Return the (X, Y) coordinate for the center point of the cell that contains the specified text.  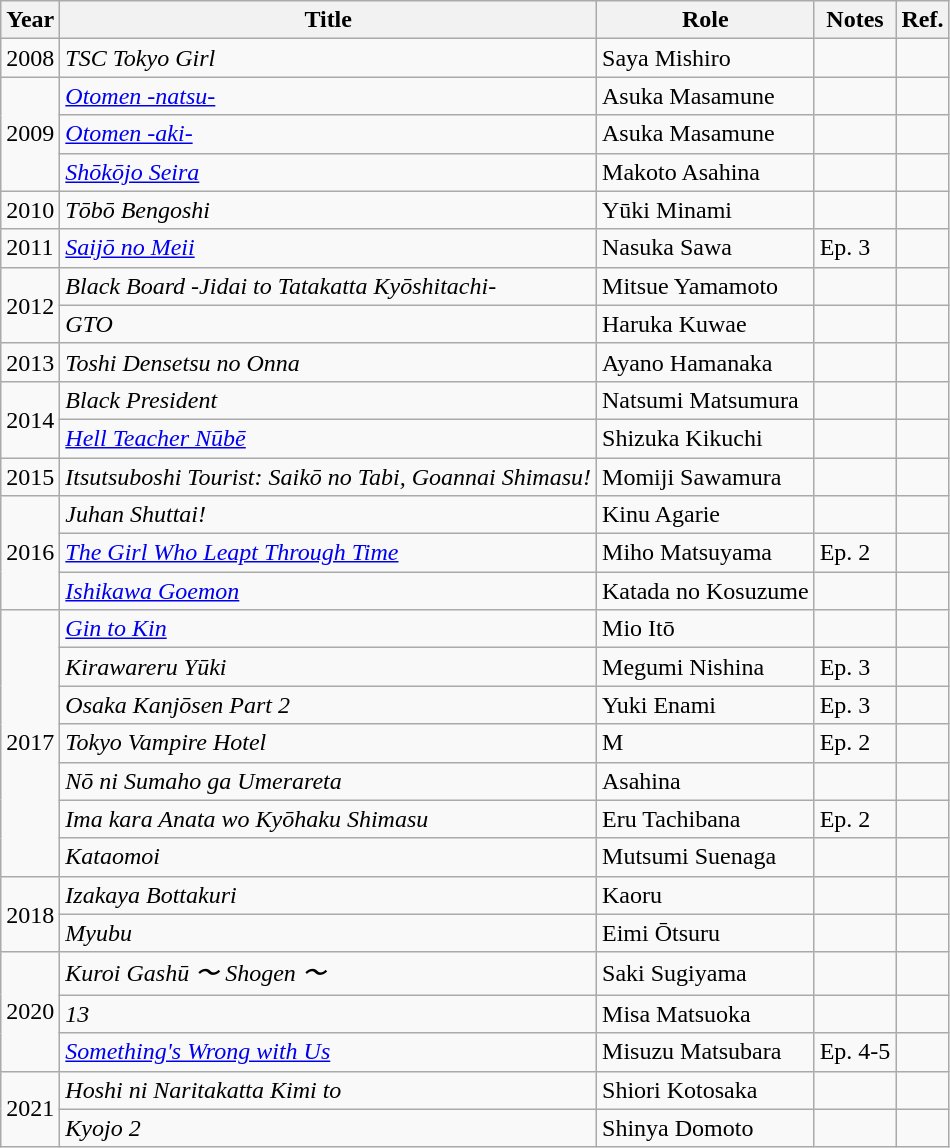
Saki Sugiyama (706, 974)
Otomen -aki- (328, 134)
Shizuka Kikuchi (706, 438)
Nō ni Sumaho ga Umerareta (328, 781)
Haruka Kuwae (706, 324)
2017 (30, 743)
Gin to Kin (328, 629)
TSC Tokyo Girl (328, 58)
Something's Wrong with Us (328, 1052)
Yuki Enami (706, 705)
13 (328, 1014)
Momiji Sawamura (706, 477)
Yūki Minami (706, 210)
GTO (328, 324)
2018 (30, 914)
2014 (30, 419)
2009 (30, 134)
Ep. 4-5 (855, 1052)
Itsutsuboshi Tourist: Saikō no Tabi, Goannai Shimasu! (328, 477)
2016 (30, 553)
Title (328, 20)
2013 (30, 362)
Saijō no Meii (328, 248)
Tokyo Vampire Hotel (328, 743)
Nasuka Sawa (706, 248)
Ayano Hamanaka (706, 362)
Tōbō Bengoshi (328, 210)
2021 (30, 1109)
Misuzu Matsubara (706, 1052)
Misa Matsuoka (706, 1014)
Hoshi ni Naritakatta Kimi to (328, 1090)
2011 (30, 248)
The Girl Who Leapt Through Time (328, 553)
2008 (30, 58)
Miho Matsuyama (706, 553)
Mutsumi Suenaga (706, 857)
Black Board -Jidai to Tatakatta Kyōshitachi- (328, 286)
Katada no Kosuzume (706, 591)
Natsumi Matsumura (706, 400)
Kaoru (706, 895)
Mio Itō (706, 629)
2010 (30, 210)
Toshi Densetsu no Onna (328, 362)
Ima kara Anata wo Kyōhaku Shimasu (328, 819)
Kyojo 2 (328, 1128)
Juhan Shuttai! (328, 515)
Myubu (328, 933)
Hell Teacher Nūbē (328, 438)
Makoto Asahina (706, 172)
Role (706, 20)
M (706, 743)
Year (30, 20)
2012 (30, 305)
Asahina (706, 781)
Notes (855, 20)
Mitsue Yamamoto (706, 286)
Shinya Domoto (706, 1128)
Eru Tachibana (706, 819)
Izakaya Bottakuri (328, 895)
Shōkōjo Seira (328, 172)
Ref. (922, 20)
Black President (328, 400)
2015 (30, 477)
Eimi Ōtsuru (706, 933)
Megumi Nishina (706, 667)
Saya Mishiro (706, 58)
Otomen -natsu- (328, 96)
Osaka Kanjōsen Part 2 (328, 705)
Kinu Agarie (706, 515)
Kirawareru Yūki (328, 667)
2020 (30, 1012)
Shiori Kotosaka (706, 1090)
Kataomoi (328, 857)
Ishikawa Goemon (328, 591)
Kuroi Gashū 〜 Shogen 〜 (328, 974)
